Search for the cell housing the specified text and yield its [X, Y] center coordinate. 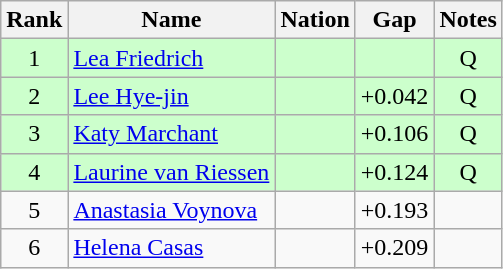
Rank [34, 20]
+0.124 [394, 172]
Gap [394, 20]
1 [34, 58]
Notes [468, 20]
Helena Casas [172, 248]
Name [172, 20]
Nation [315, 20]
+0.193 [394, 210]
+0.106 [394, 134]
4 [34, 172]
+0.042 [394, 96]
Lea Friedrich [172, 58]
+0.209 [394, 248]
6 [34, 248]
Lee Hye-jin [172, 96]
2 [34, 96]
5 [34, 210]
Anastasia Voynova [172, 210]
Katy Marchant [172, 134]
Laurine van Riessen [172, 172]
3 [34, 134]
